Output the [X, Y] coordinate of the center of the cell containing the given text.  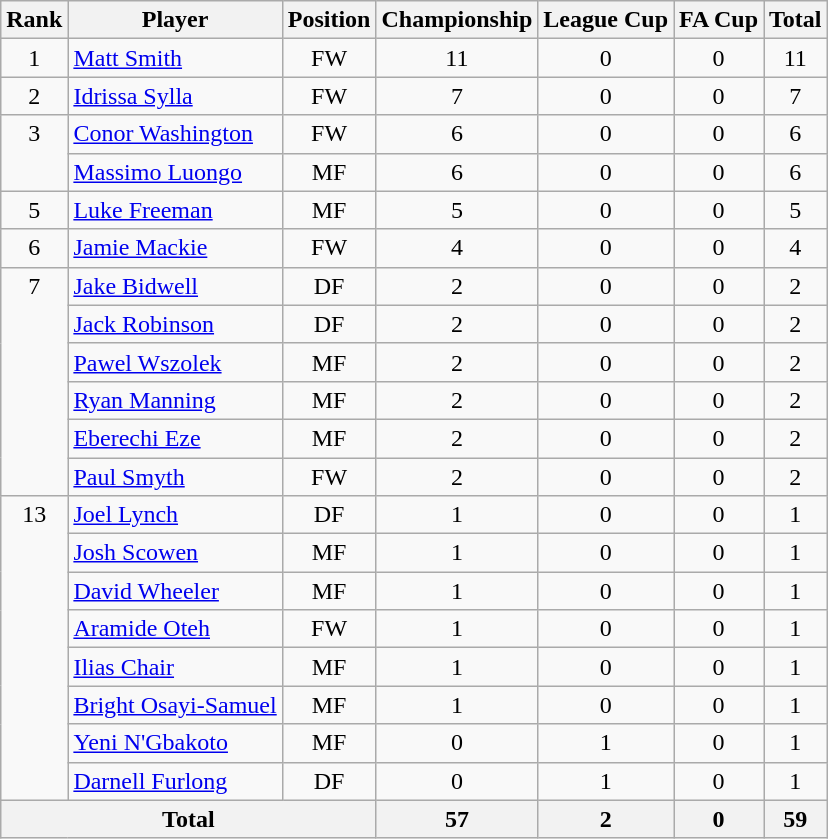
Matt Smith [175, 58]
Bright Osayi-Samuel [175, 705]
Pawel Wszolek [175, 362]
Darnell Furlong [175, 781]
Jamie Mackie [175, 248]
Position [329, 20]
Ilias Chair [175, 667]
Championship [457, 20]
13 [34, 648]
Idrissa Sylla [175, 96]
Luke Freeman [175, 210]
Jack Robinson [175, 324]
Jake Bidwell [175, 286]
Ryan Manning [175, 400]
Rank [34, 20]
Yeni N'Gbakoto [175, 743]
Player [175, 20]
Joel Lynch [175, 515]
FA Cup [719, 20]
Paul Smyth [175, 477]
Josh Scowen [175, 553]
Aramide Oteh [175, 629]
59 [796, 819]
Conor Washington [175, 134]
Eberechi Eze [175, 438]
David Wheeler [175, 591]
57 [457, 819]
Massimo Luongo [175, 172]
3 [34, 153]
League Cup [606, 20]
